For the text-containing cell, return its midpoint in (X, Y) coordinate format. 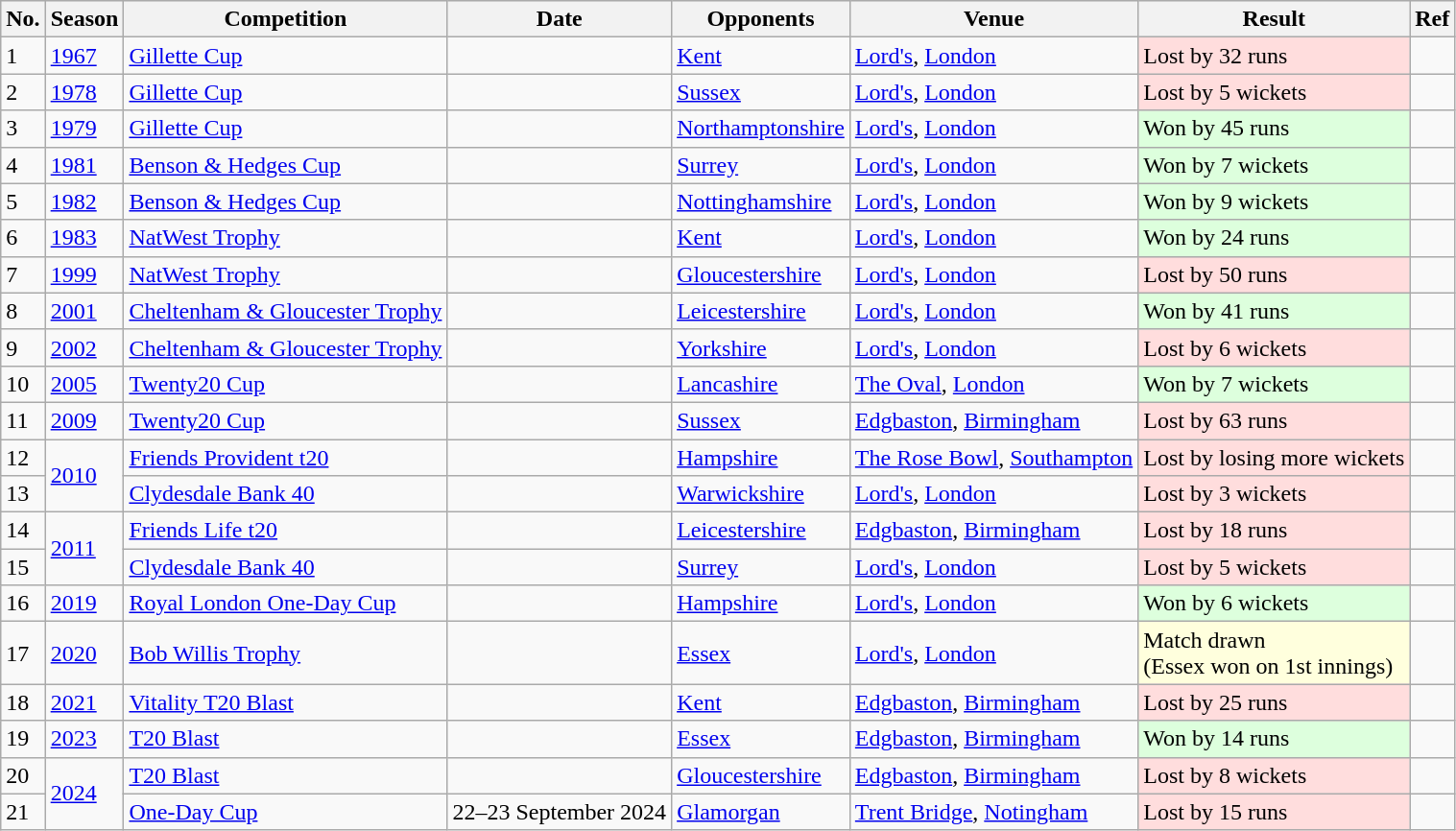
Lost by 6 wickets (1275, 347)
Friends Provident t20 (286, 458)
18 (23, 702)
Lost by 8 wickets (1275, 775)
16 (23, 604)
One-Day Cup (286, 812)
The Rose Bowl, Southampton (993, 458)
Match drawn(Essex won on 1st innings) (1275, 653)
2001 (84, 311)
2010 (84, 476)
7 (23, 274)
10 (23, 384)
No. (23, 19)
14 (23, 531)
Bob Willis Trophy (286, 653)
2024 (84, 794)
1 (23, 56)
2002 (84, 347)
2020 (84, 653)
2 (23, 92)
Royal London One-Day Cup (286, 604)
2019 (84, 604)
Lost by losing more wickets (1275, 458)
9 (23, 347)
Venue (993, 19)
1978 (84, 92)
Won by 41 runs (1275, 311)
Opponents (761, 19)
Won by 24 runs (1275, 238)
21 (23, 812)
Competition (286, 19)
20 (23, 775)
11 (23, 420)
Season (84, 19)
1979 (84, 129)
Glamorgan (761, 812)
4 (23, 165)
22–23 September 2024 (560, 812)
5 (23, 202)
Won by 14 runs (1275, 739)
Lost by 50 runs (1275, 274)
Lost by 25 runs (1275, 702)
Northamptonshire (761, 129)
Trent Bridge, Notingham (993, 812)
Lost by 18 runs (1275, 531)
Lost by 15 runs (1275, 812)
3 (23, 129)
17 (23, 653)
2005 (84, 384)
1999 (84, 274)
Won by 9 wickets (1275, 202)
1982 (84, 202)
The Oval, London (993, 384)
8 (23, 311)
1967 (84, 56)
Ref (1432, 19)
Lancashire (761, 384)
Lost by 3 wickets (1275, 494)
13 (23, 494)
Warwickshire (761, 494)
1983 (84, 238)
19 (23, 739)
Vitality T20 Blast (286, 702)
Won by 6 wickets (1275, 604)
Date (560, 19)
Yorkshire (761, 347)
2009 (84, 420)
6 (23, 238)
12 (23, 458)
1981 (84, 165)
2023 (84, 739)
Friends Life t20 (286, 531)
Result (1275, 19)
Lost by 63 runs (1275, 420)
Won by 45 runs (1275, 129)
Nottinghamshire (761, 202)
15 (23, 567)
2021 (84, 702)
2011 (84, 549)
Lost by 32 runs (1275, 56)
